Return (X, Y) of the center of cell containing provided text 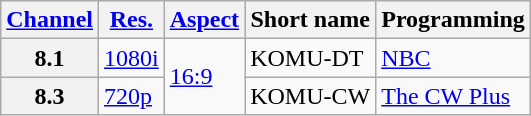
Res. (132, 20)
Short name (310, 20)
16:9 (204, 77)
NBC (454, 58)
Programming (454, 20)
1080i (132, 58)
KOMU-CW (310, 96)
Aspect (204, 20)
KOMU-DT (310, 58)
720p (132, 96)
Channel (50, 20)
8.1 (50, 58)
The CW Plus (454, 96)
8.3 (50, 96)
